Determine the (x, y) coordinate at the center of the cell enclosing the given text.  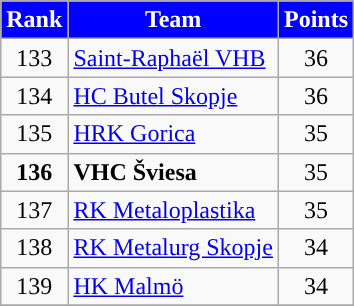
139 (34, 286)
137 (34, 210)
Team (174, 20)
HRK Gorica (174, 134)
RK Metaloplastika (174, 210)
VHC Šviesa (174, 172)
133 (34, 58)
RK Metalurg Skopje (174, 248)
134 (34, 96)
138 (34, 248)
HC Butel Skopje (174, 96)
Rank (34, 20)
HK Malmö (174, 286)
136 (34, 172)
135 (34, 134)
Saint-Raphaël VHB (174, 58)
Points (316, 20)
